For the text-containing cell, return its midpoint in [x, y] coordinate format. 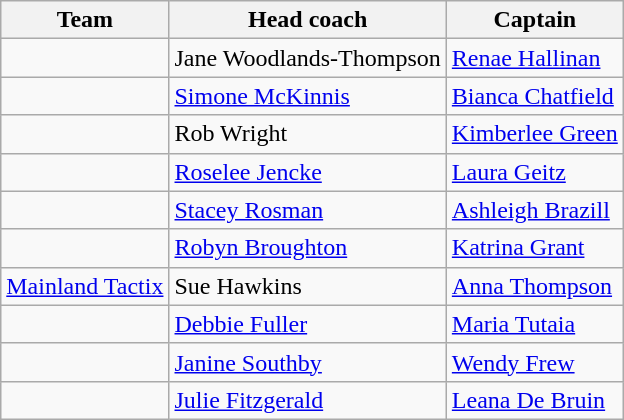
Stacey Rosman [308, 210]
Simone McKinnis [308, 96]
Roselee Jencke [308, 172]
Debbie Fuller [308, 324]
Head coach [308, 20]
Julie Fitzgerald [308, 400]
Laura Geitz [534, 172]
Mainland Tactix [85, 286]
Rob Wright [308, 134]
Sue Hawkins [308, 286]
Kimberlee Green [534, 134]
Wendy Frew [534, 362]
Team [85, 20]
Robyn Broughton [308, 248]
Maria Tutaia [534, 324]
Katrina Grant [534, 248]
Ashleigh Brazill [534, 210]
Leana De Bruin [534, 400]
Renae Hallinan [534, 58]
Bianca Chatfield [534, 96]
Anna Thompson [534, 286]
Jane Woodlands-Thompson [308, 58]
Janine Southby [308, 362]
Captain [534, 20]
